Return (x, y) of the center of cell containing provided text 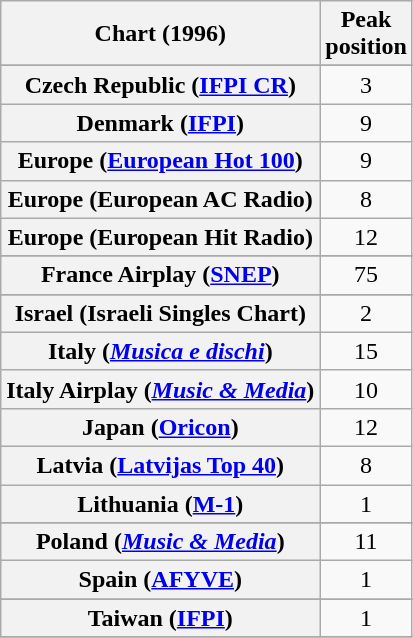
3 (366, 85)
Europe (European Hit Radio) (160, 237)
Taiwan (IFPI) (160, 618)
Peakposition (366, 34)
Latvia (Latvijas Top 40) (160, 465)
75 (366, 275)
Europe (European AC Radio) (160, 199)
Denmark (IFPI) (160, 123)
France Airplay (SNEP) (160, 275)
10 (366, 389)
11 (366, 542)
Lithuania (M-1) (160, 503)
Spain (AFYVE) (160, 580)
Japan (Oricon) (160, 427)
Poland (Music & Media) (160, 542)
Italy Airplay (Music & Media) (160, 389)
2 (366, 313)
Italy (Musica e dischi) (160, 351)
Czech Republic (IFPI CR) (160, 85)
Europe (European Hot 100) (160, 161)
15 (366, 351)
Israel (Israeli Singles Chart) (160, 313)
Chart (1996) (160, 34)
